Return (x, y) of the center of cell containing provided text 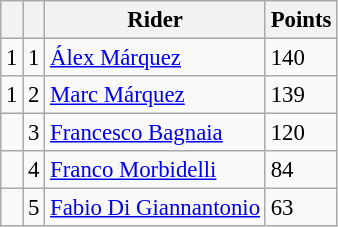
Fabio Di Giannantonio (156, 208)
140 (300, 58)
4 (34, 170)
Points (300, 20)
Álex Márquez (156, 58)
Marc Márquez (156, 95)
Francesco Bagnaia (156, 133)
Franco Morbidelli (156, 170)
120 (300, 133)
2 (34, 95)
5 (34, 208)
Rider (156, 20)
3 (34, 133)
63 (300, 208)
84 (300, 170)
139 (300, 95)
